Pinpoint the cell where the given text exists, returning its (X, Y) midpoint coordinate. 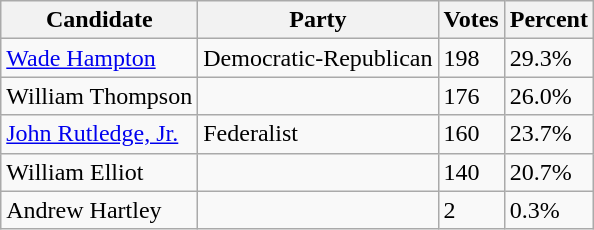
Candidate (100, 20)
26.0% (548, 96)
29.3% (548, 58)
0.3% (548, 210)
Democratic-Republican (318, 58)
John Rutledge, Jr. (100, 134)
Votes (471, 20)
176 (471, 96)
160 (471, 134)
140 (471, 172)
2 (471, 210)
Percent (548, 20)
William Thompson (100, 96)
23.7% (548, 134)
Federalist (318, 134)
Party (318, 20)
Andrew Hartley (100, 210)
William Elliot (100, 172)
Wade Hampton (100, 58)
198 (471, 58)
20.7% (548, 172)
